Extract the [X, Y] coordinate from the center of the cell holding the provided text.  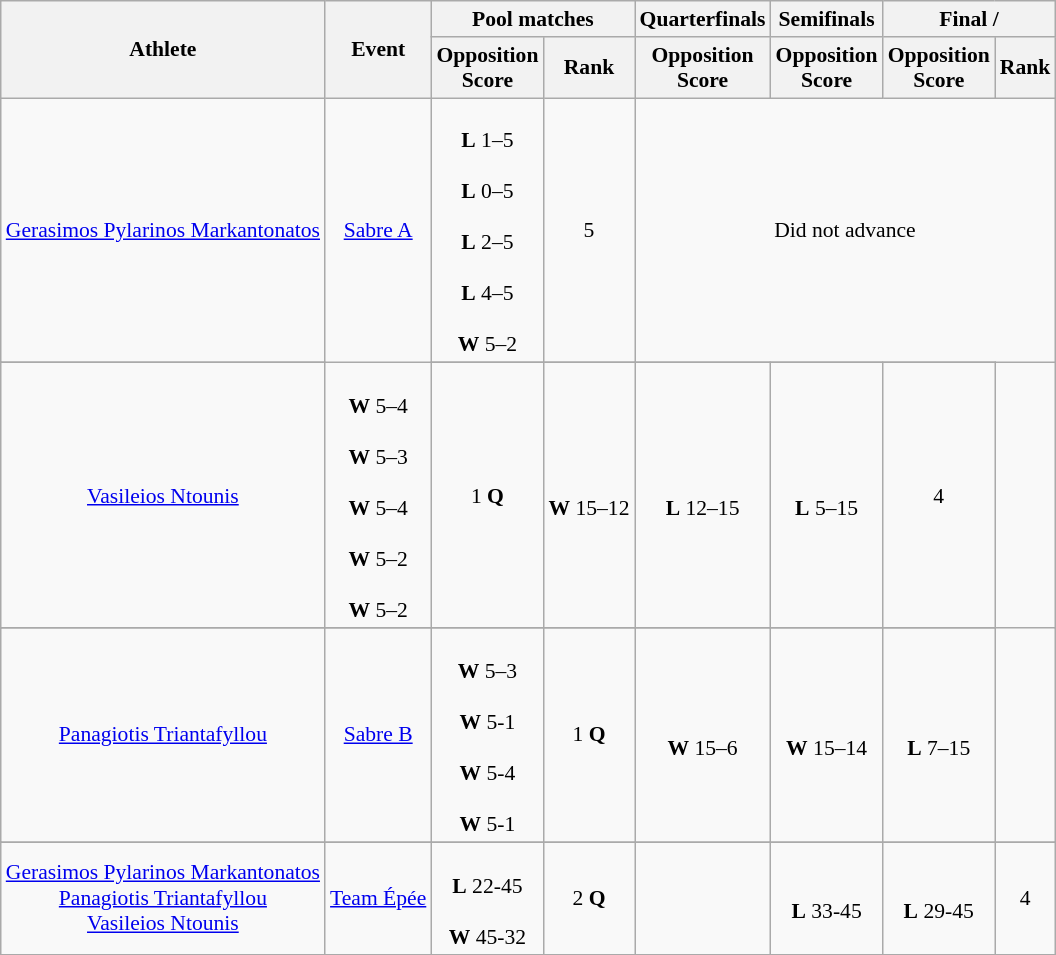
Sabre B [378, 735]
Team Épée [378, 898]
L 29-45 [939, 898]
Athlete [163, 50]
L 12–15 [703, 496]
W 5–3W 5-1W 5-4W 5-1 [487, 735]
Panagiotis Triantafyllou [163, 735]
L 1–5L 0–5L 2–5L 4–5W 5–2 [487, 230]
Event [378, 50]
Sabre A [378, 230]
Semifinals [827, 19]
L 22-45W 45-32 [487, 898]
W 15–12 [588, 496]
W 15–6 [703, 735]
Vasileios Ntounis [163, 496]
Gerasimos Pylarinos Markantonatos [163, 230]
W 15–14 [827, 735]
2 Q [588, 898]
Did not advance [846, 230]
W 5–4W 5–3W 5–4W 5–2W 5–2 [378, 496]
L 5–15 [827, 496]
Pool matches [532, 19]
L 33-45 [827, 898]
5 [588, 230]
Quarterfinals [703, 19]
Gerasimos Pylarinos MarkantonatosPanagiotis TriantafyllouVasileios Ntounis [163, 898]
L 7–15 [939, 735]
Final / [970, 19]
